Capture the cell that displays the provided text and extract its (x, y) central coordinate. 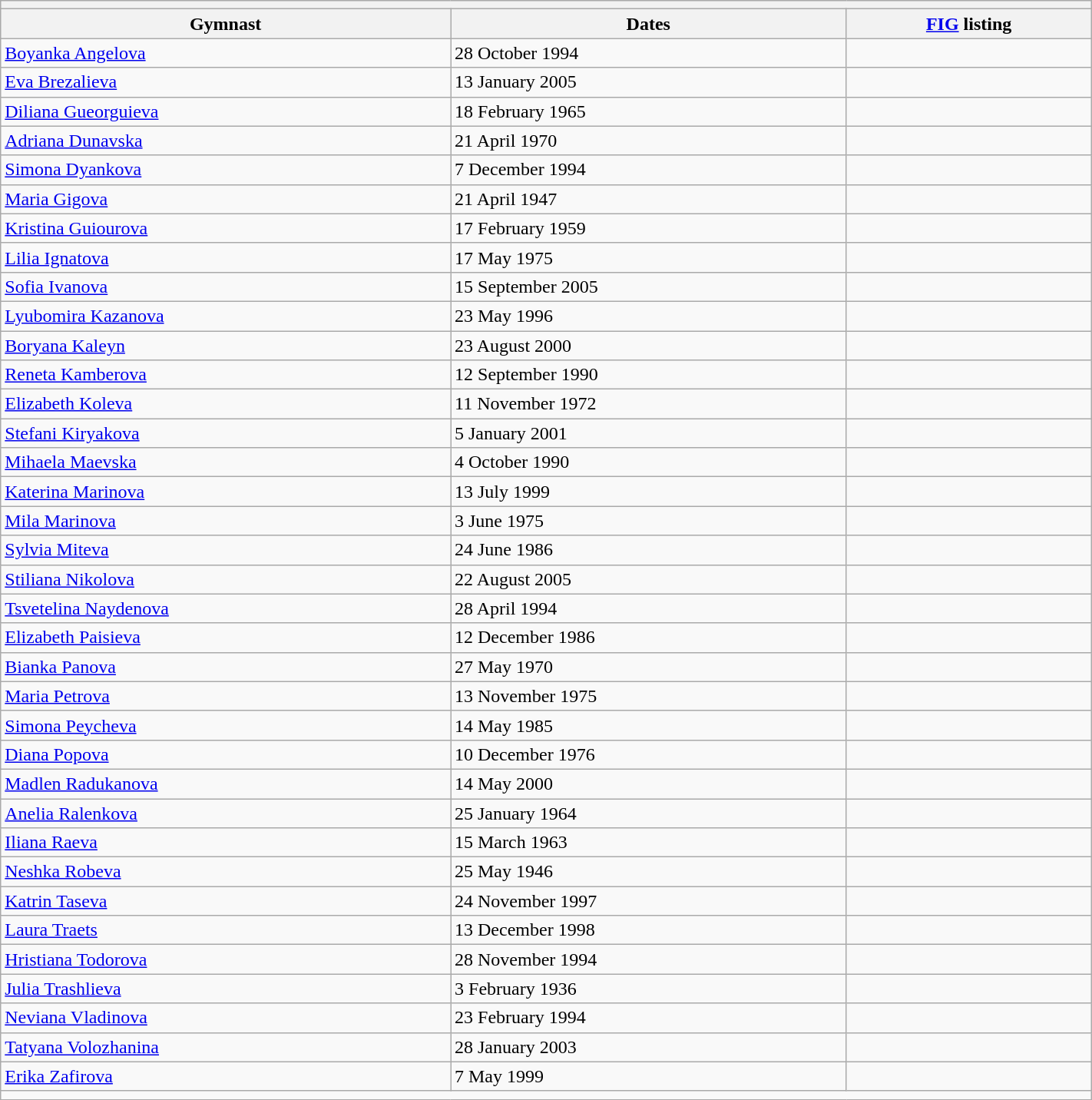
13 July 1999 (648, 492)
5 January 2001 (648, 433)
13 November 1975 (648, 696)
Maria Gigova (226, 199)
28 October 1994 (648, 53)
Mila Marinova (226, 521)
Neviana Vladinova (226, 1018)
15 March 1963 (648, 843)
3 June 1975 (648, 521)
Elizabeth Paisieva (226, 638)
13 December 1998 (648, 930)
21 April 1947 (648, 199)
Neshka Robeva (226, 872)
14 May 2000 (648, 784)
18 February 1965 (648, 111)
Bianka Panova (226, 667)
Madlen Radukanova (226, 784)
12 December 1986 (648, 638)
28 January 2003 (648, 1047)
28 November 1994 (648, 959)
Boyanka Angelova (226, 53)
27 May 1970 (648, 667)
24 November 1997 (648, 901)
Reneta Kamberova (226, 375)
3 February 1936 (648, 989)
Julia Trashlieva (226, 989)
17 May 1975 (648, 257)
Maria Petrova (226, 696)
4 October 1990 (648, 462)
Lyubomira Kazanova (226, 316)
Boryana Kaleyn (226, 345)
Erika Zafirova (226, 1076)
11 November 1972 (648, 404)
15 September 2005 (648, 287)
14 May 1985 (648, 725)
10 December 1976 (648, 754)
Iliana Raeva (226, 843)
Eva Brezalieva (226, 82)
Simona Peycheva (226, 725)
Simona Dyankova (226, 170)
23 February 1994 (648, 1018)
Stefani Kiryakova (226, 433)
25 January 1964 (648, 813)
Elizabeth Koleva (226, 404)
Katrin Taseva (226, 901)
Sylvia Miteva (226, 550)
Kristina Guiourova (226, 228)
17 February 1959 (648, 228)
Diliana Gueorguieva (226, 111)
12 September 1990 (648, 375)
Adriana Dunavska (226, 141)
Katerina Marinova (226, 492)
Hristiana Todorova (226, 959)
13 January 2005 (648, 82)
Lilia Ignatova (226, 257)
Stiliana Nikolova (226, 579)
21 April 1970 (648, 141)
23 May 1996 (648, 316)
23 August 2000 (648, 345)
Tatyana Volozhanina (226, 1047)
Laura Traets (226, 930)
Gymnast (226, 24)
7 May 1999 (648, 1076)
Diana Popova (226, 754)
25 May 1946 (648, 872)
Tsvetelina Naydenova (226, 608)
7 December 1994 (648, 170)
22 August 2005 (648, 579)
Anelia Ralenkova (226, 813)
Dates (648, 24)
24 June 1986 (648, 550)
Sofia Ivanova (226, 287)
Mihaela Maevska (226, 462)
28 April 1994 (648, 608)
FIG listing (969, 24)
